Extract the (X, Y) coordinate from the center of the cell holding the provided text.  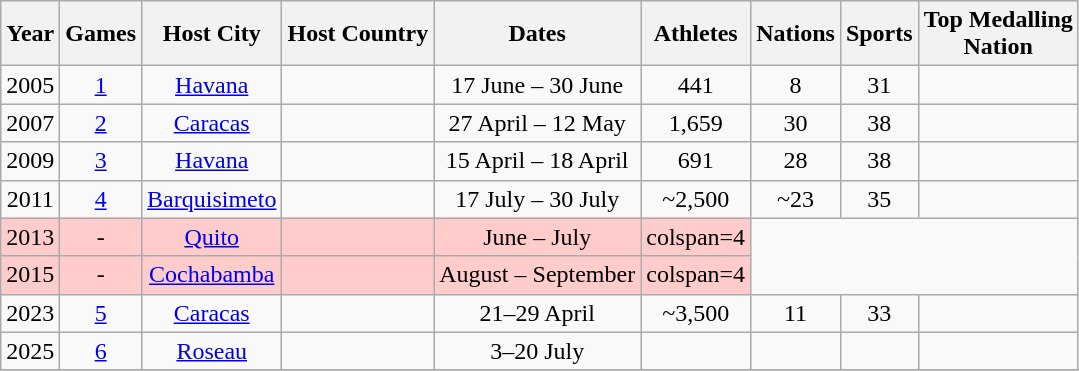
691 (696, 161)
Barquisimeto (212, 199)
1,659 (696, 123)
~2,500 (696, 199)
21–29 April (538, 313)
2007 (30, 123)
2025 (30, 351)
Dates (538, 34)
Athletes (696, 34)
Nations (796, 34)
2015 (30, 275)
Year (30, 34)
3–20 July (538, 351)
2005 (30, 85)
~3,500 (696, 313)
Top MedallingNation (998, 34)
31 (879, 85)
17 June – 30 June (538, 85)
2023 (30, 313)
Quito (212, 237)
4 (101, 199)
Host City (212, 34)
2009 (30, 161)
2013 (30, 237)
35 (879, 199)
Sports (879, 34)
June – July (538, 237)
2 (101, 123)
6 (101, 351)
Roseau (212, 351)
17 July – 30 July (538, 199)
Games (101, 34)
15 April – 18 April (538, 161)
~23 (796, 199)
August – September (538, 275)
5 (101, 313)
Cochabamba (212, 275)
3 (101, 161)
28 (796, 161)
30 (796, 123)
8 (796, 85)
27 April – 12 May (538, 123)
441 (696, 85)
11 (796, 313)
1 (101, 85)
Host Country (358, 34)
2011 (30, 199)
33 (879, 313)
